Detect which cell encompasses the target text, then output its [X, Y] center coordinate. 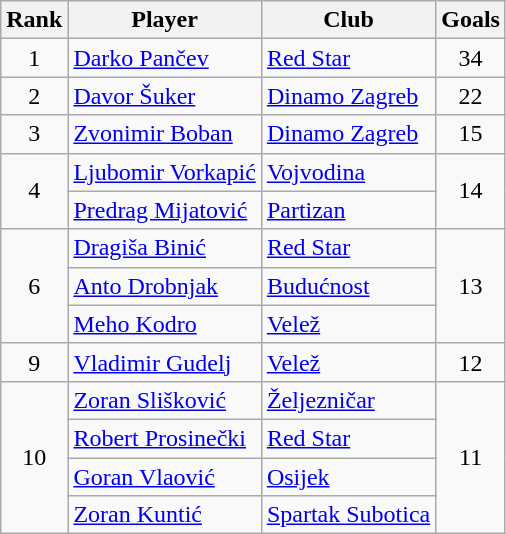
Zoran Slišković [165, 400]
Club [348, 20]
9 [34, 362]
Željezničar [348, 400]
6 [34, 286]
14 [471, 191]
12 [471, 362]
22 [471, 96]
Budućnost [348, 286]
Zoran Kuntić [165, 515]
34 [471, 58]
Darko Pančev [165, 58]
Goran Vlaović [165, 477]
Anto Drobnjak [165, 286]
Zvonimir Boban [165, 134]
Predrag Mijatović [165, 210]
Vojvodina [348, 172]
13 [471, 286]
11 [471, 457]
Dragiša Binić [165, 248]
Meho Kodro [165, 324]
Robert Prosinečki [165, 438]
3 [34, 134]
Spartak Subotica [348, 515]
Rank [34, 20]
4 [34, 191]
10 [34, 457]
Ljubomir Vorkapić [165, 172]
Player [165, 20]
Osijek [348, 477]
2 [34, 96]
Goals [471, 20]
Davor Šuker [165, 96]
15 [471, 134]
Vladimir Gudelj [165, 362]
Partizan [348, 210]
1 [34, 58]
